Detect which cell encompasses the target text, then output its (x, y) center coordinate. 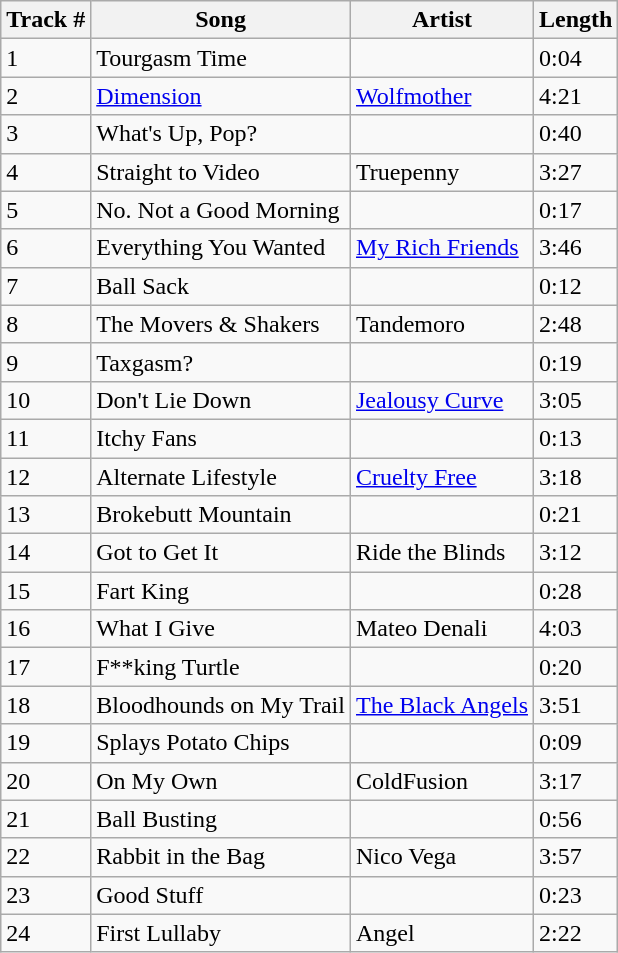
Ride the Blinds (442, 553)
ColdFusion (442, 781)
Straight to Video (221, 172)
14 (46, 553)
Alternate Lifestyle (221, 477)
On My Own (221, 781)
Bloodhounds on My Trail (221, 705)
1 (46, 58)
23 (46, 895)
Rabbit in the Bag (221, 857)
18 (46, 705)
Song (221, 20)
3:51 (576, 705)
24 (46, 933)
19 (46, 743)
6 (46, 248)
The Black Angels (442, 705)
3:46 (576, 248)
0:17 (576, 210)
Nico Vega (442, 857)
Tandemoro (442, 324)
0:21 (576, 515)
3:12 (576, 553)
0:12 (576, 286)
Truepenny (442, 172)
What's Up, Pop? (221, 134)
15 (46, 591)
Jealousy Curve (442, 400)
0:56 (576, 819)
Cruelty Free (442, 477)
0:19 (576, 362)
3:05 (576, 400)
Brokebutt Mountain (221, 515)
Good Stuff (221, 895)
Mateo Denali (442, 629)
Track # (46, 20)
0:28 (576, 591)
3:17 (576, 781)
2:22 (576, 933)
0:13 (576, 438)
9 (46, 362)
Everything You Wanted (221, 248)
0:40 (576, 134)
0:09 (576, 743)
20 (46, 781)
0:04 (576, 58)
4:03 (576, 629)
Got to Get It (221, 553)
Length (576, 20)
0:20 (576, 667)
3:27 (576, 172)
Tourgasm Time (221, 58)
What I Give (221, 629)
Splays Potato Chips (221, 743)
Don't Lie Down (221, 400)
Artist (442, 20)
Wolfmother (442, 96)
22 (46, 857)
21 (46, 819)
16 (46, 629)
Angel (442, 933)
7 (46, 286)
3:18 (576, 477)
5 (46, 210)
Dimension (221, 96)
3:57 (576, 857)
No. Not a Good Morning (221, 210)
Fart King (221, 591)
2 (46, 96)
Taxgasm? (221, 362)
Ball Busting (221, 819)
2:48 (576, 324)
3 (46, 134)
My Rich Friends (442, 248)
First Lullaby (221, 933)
10 (46, 400)
17 (46, 667)
The Movers & Shakers (221, 324)
13 (46, 515)
12 (46, 477)
8 (46, 324)
4 (46, 172)
Ball Sack (221, 286)
F**king Turtle (221, 667)
11 (46, 438)
4:21 (576, 96)
0:23 (576, 895)
Itchy Fans (221, 438)
